Determine the (X, Y) coordinate at the center of the cell enclosing the given text.  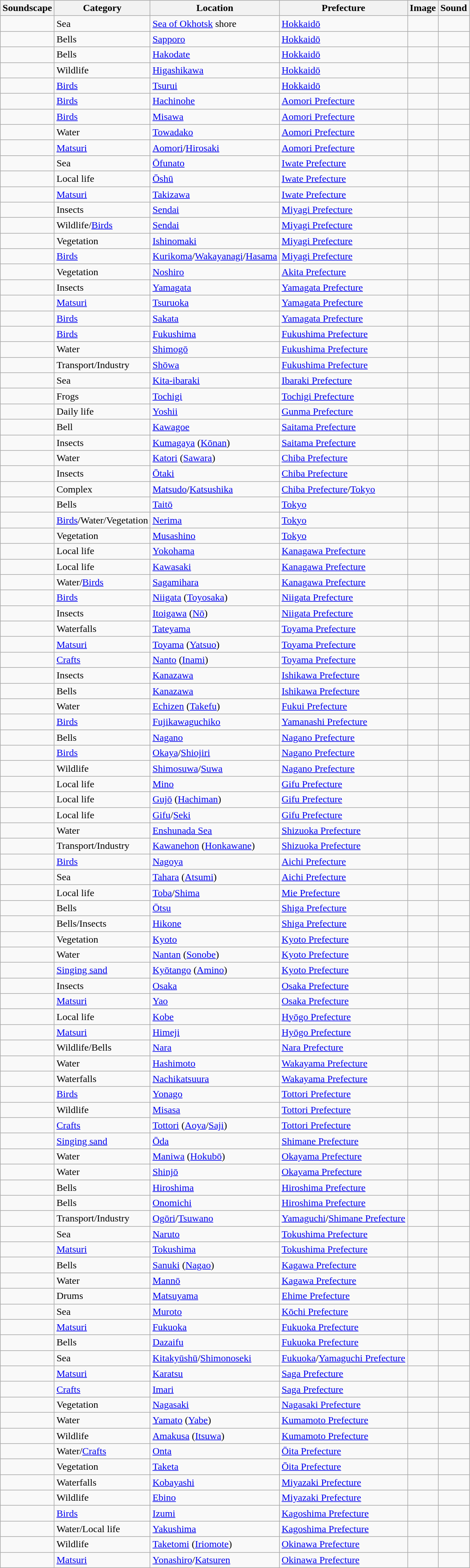
Location (215, 8)
Tokushima (215, 1250)
Tsurui (215, 86)
Shinjō (215, 1172)
Sanuki (Nagao) (215, 1265)
Sagamihara (215, 582)
Fukui Prefecture (344, 707)
Ishinomaki (215, 241)
Izumi (215, 1513)
Kita-ibaraki (215, 380)
Toyama (Yatsuo) (215, 644)
Taketomi (Iriomote) (215, 1544)
Taitō (215, 505)
Shōwa (215, 365)
Fukuoka (215, 1327)
Kawanehon (Honkawane) (215, 846)
Dazaifu (215, 1343)
Bell (102, 427)
Gunma Prefecture (344, 411)
Nerima (215, 520)
Sound (454, 8)
Muroto (215, 1312)
Mie Prefecture (344, 892)
Kumagaya (Kōnan) (215, 442)
Amakusa (Itsuwa) (215, 1435)
Okaya/Shiojiri (215, 753)
Yao (215, 1001)
Nachikatsuura (215, 1079)
Kurikoma/Wakayanagi/Hasama (215, 256)
Katori (Sawara) (215, 458)
Kyoto (215, 939)
Hikone (215, 923)
Prefecture (344, 8)
Fujikawaguchiko (215, 722)
Shimogō (215, 349)
Noshiro (215, 272)
Tateyama (215, 629)
Misawa (215, 117)
Mino (215, 784)
Ōda (215, 1141)
Nantan (Sonobe) (215, 955)
Fukuoka/Yamaguchi Prefecture (344, 1358)
Complex (102, 489)
Aomori/Hirosaki (215, 148)
Onomichi (215, 1203)
Karatsu (215, 1374)
Taketa (215, 1467)
Ōtaki (215, 474)
Itoigawa (Nō) (215, 613)
Matsuyama (215, 1296)
Bells/Insects (102, 923)
Soundscape (27, 8)
Image (423, 8)
Mannō (215, 1281)
Imari (215, 1389)
Ōfunato (215, 163)
Akita Prefecture (344, 272)
Hakodate (215, 55)
Matsudo/Katsushika (215, 489)
Misasa (215, 1110)
Wildlife/Bells (102, 1048)
Kobe (215, 1017)
Nagasaki Prefecture (344, 1405)
Yonago (215, 1094)
Towadako (215, 132)
Water/Local life (102, 1529)
Hiroshima (215, 1188)
Higashikawa (215, 70)
Toba/Shima (215, 892)
Maniwa (Hokubō) (215, 1156)
Nara (215, 1048)
Ōtsu (215, 908)
Nanto (Inami) (215, 660)
Takizawa (215, 194)
Onta (215, 1451)
Water/Birds (102, 582)
Nagoya (215, 861)
Tottori (Aoya/Saji) (215, 1125)
Chiba Prefecture/Tokyo (344, 489)
Kawasaki (215, 567)
Kobayashi (215, 1482)
Kitakyūshū/Shimonoseki (215, 1358)
Gujō (Hachiman) (215, 799)
Ōshū (215, 179)
Daily life (102, 411)
Shimosuwa/Suwa (215, 769)
Ogōri/Tsuwano (215, 1219)
Category (102, 8)
Ebino (215, 1498)
Sea of Okhotsk shore (215, 24)
Kawagoe (215, 427)
Echizen (Takefu) (215, 707)
Tahara (Atsumi) (215, 877)
Wildlife/Birds (102, 225)
Yamagata (215, 287)
Fukushima (215, 334)
Drums (102, 1296)
Yonashiro/Katsuren (215, 1560)
Tochigi Prefecture (344, 396)
Frogs (102, 396)
Yakushima (215, 1529)
Sakata (215, 318)
Himeji (215, 1032)
Water/Crafts (102, 1451)
Birds/Water/Vegetation (102, 520)
Enshunada Sea (215, 830)
Shimane Prefecture (344, 1141)
Yamanashi Prefecture (344, 722)
Yamaguchi/Shimane Prefecture (344, 1219)
Hashimoto (215, 1063)
Naruto (215, 1234)
Ehime Prefecture (344, 1296)
Musashino (215, 536)
Kōchi Prefecture (344, 1312)
Nagasaki (215, 1405)
Nara Prefecture (344, 1048)
Yokohama (215, 551)
Tochigi (215, 396)
Sapporo (215, 39)
Yamato (Yabe) (215, 1420)
Gifu/Seki (215, 815)
Hachinohe (215, 101)
Kyōtango (Amino) (215, 970)
Niigata (Toyosaka) (215, 598)
Ibaraki Prefecture (344, 380)
Nagano (215, 738)
Osaka (215, 986)
Tsuruoka (215, 303)
Yoshii (215, 411)
